Find where the given text appears and provide that cell's center as (X, Y) coordinate. 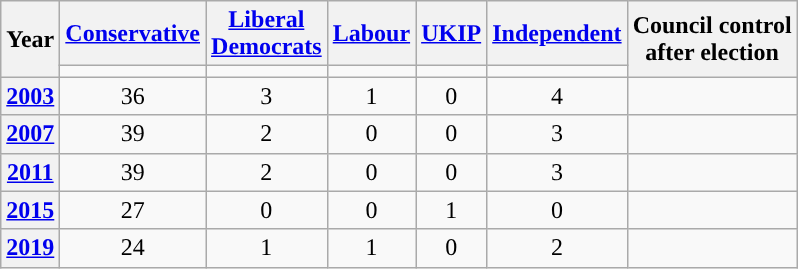
Liberal Democrats (267, 34)
2011 (30, 172)
Conservative (133, 34)
UKIP (452, 34)
Independent (557, 34)
27 (133, 210)
4 (557, 96)
24 (133, 248)
Council controlafter election (712, 39)
2019 (30, 248)
Year (30, 39)
2015 (30, 210)
Labour (371, 34)
36 (133, 96)
2007 (30, 134)
2003 (30, 96)
